From the cell containing the given text, extract its center point as (X, Y) coordinate. 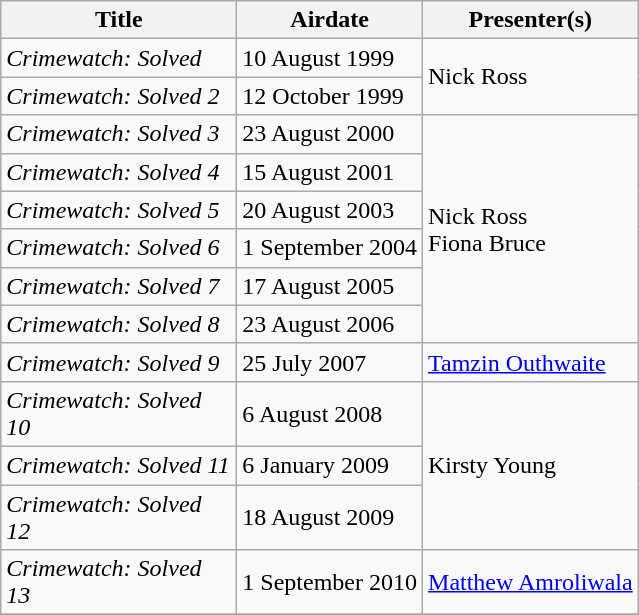
Crimewatch: Solved 7 (119, 286)
Crimewatch: Solved 12 (119, 516)
Airdate (330, 20)
23 August 2000 (330, 134)
10 August 1999 (330, 58)
25 July 2007 (330, 362)
17 August 2005 (330, 286)
18 August 2009 (330, 516)
23 August 2006 (330, 324)
Crimewatch: Solved 3 (119, 134)
Crimewatch: Solved 13 (119, 582)
Title (119, 20)
Crimewatch: Solved 8 (119, 324)
Nick Ross (531, 77)
Kirsty Young (531, 465)
6 August 2008 (330, 414)
Crimewatch: Solved 5 (119, 210)
Crimewatch: Solved 2 (119, 96)
Crimewatch: Solved 6 (119, 248)
Crimewatch: Solved 4 (119, 172)
Crimewatch: Solved 10 (119, 414)
Tamzin Outhwaite (531, 362)
20 August 2003 (330, 210)
Crimewatch: Solved 11 (119, 465)
Crimewatch: Solved 9 (119, 362)
Matthew Amroliwala (531, 582)
1 September 2010 (330, 582)
Nick Ross Fiona Bruce (531, 229)
15 August 2001 (330, 172)
12 October 1999 (330, 96)
1 September 2004 (330, 248)
Presenter(s) (531, 20)
Crimewatch: Solved (119, 58)
6 January 2009 (330, 465)
